Determine the [x, y] coordinate at the center of the cell enclosing the given text.  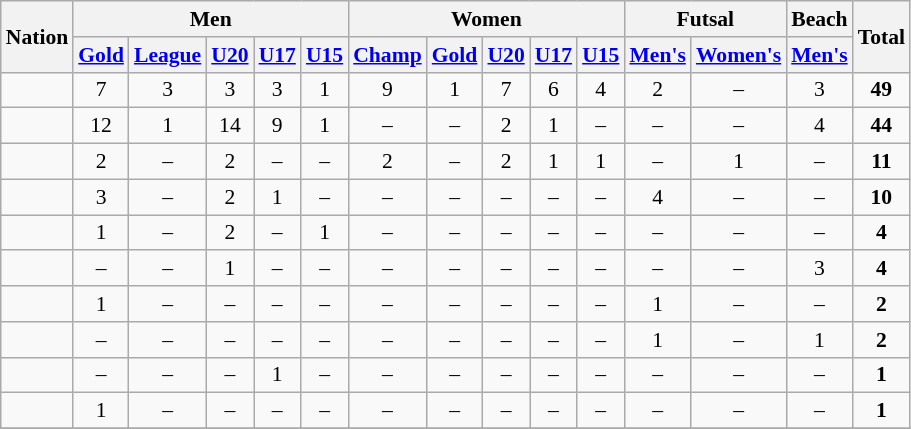
Women's [738, 55]
Champ [388, 55]
12 [101, 126]
Beach [819, 19]
Total [882, 36]
49 [882, 90]
10 [882, 197]
Men [210, 19]
Futsal [705, 19]
11 [882, 162]
44 [882, 126]
Women [486, 19]
League [168, 55]
Nation [37, 36]
6 [554, 90]
14 [230, 126]
